Output the (x, y) coordinate of the center of the cell containing the given text.  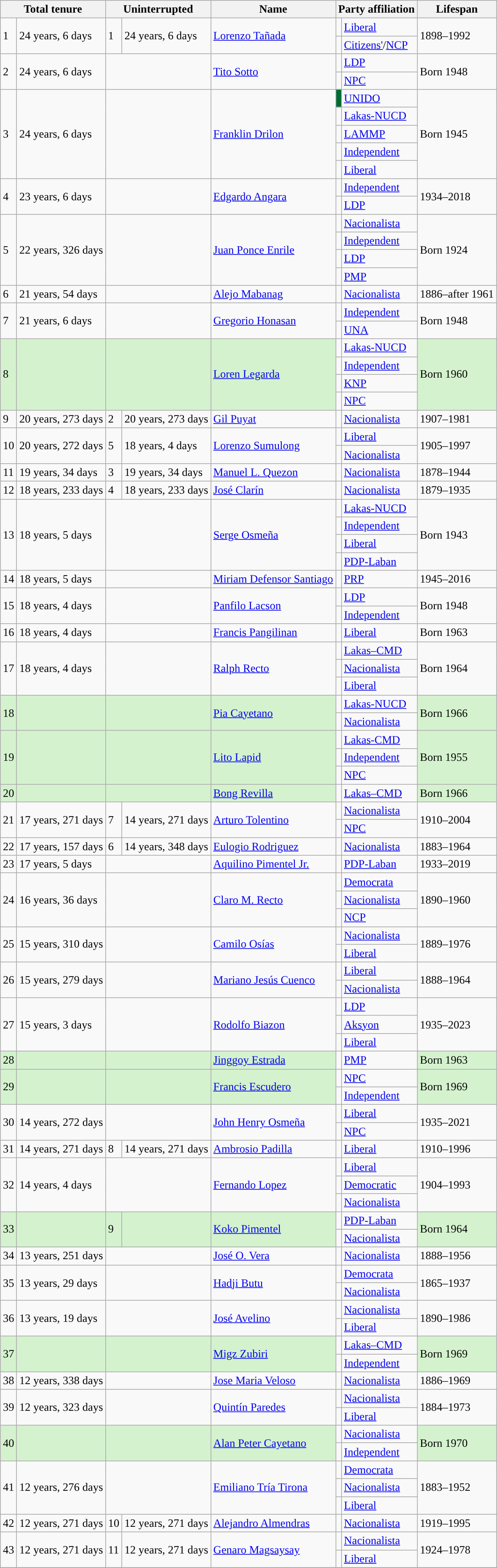
19 (8, 757)
Juan Ponce Enrile (273, 250)
17 years, 5 days (61, 864)
Panfilo Lacson (273, 606)
Lito Lapid (273, 757)
Gregorio Honasan (273, 321)
17 years, 271 days (61, 820)
17 (8, 668)
Name (273, 9)
Manuel L. Quezon (273, 472)
41 (8, 1488)
32 (8, 1185)
13 years, 19 days (61, 1318)
Genaro Magsaysay (273, 1550)
John Henry Osmeña (273, 1123)
1886–1969 (457, 1381)
28 (8, 1060)
Rodolfo Biazon (273, 1024)
16 years, 36 days (61, 900)
1888–1964 (457, 980)
1924–1978 (457, 1550)
1888–1956 (457, 1256)
Mariano Jesús Cuenco (273, 980)
Migz Zubiri (273, 1354)
Party affiliation (376, 9)
Citizens'/NCP (379, 45)
24 (8, 900)
Fernando Lopez (273, 1185)
1886–after 1961 (457, 294)
Gil Puyat (273, 419)
1883–1964 (457, 846)
25 (8, 944)
21 years, 6 days (61, 321)
Born 1924 (457, 250)
Miriam Defensor Santiago (273, 579)
39 (8, 1408)
1865–1937 (457, 1283)
1933–2019 (457, 864)
1945–2016 (457, 579)
42 (8, 1523)
12 years, 276 days (61, 1488)
José Clarín (273, 490)
38 (8, 1381)
Total tenure (53, 9)
20 years, 272 days (61, 445)
12 years, 338 days (61, 1381)
1898–1992 (457, 36)
37 (8, 1354)
1907–1981 (457, 419)
1890–1960 (457, 900)
Born 1960 (457, 374)
Jinggoy Estrada (273, 1060)
Pia Cayetano (273, 713)
Francis Escudero (273, 1087)
Jose Maria Veloso (273, 1381)
Lakas-CMD (379, 739)
27 (8, 1024)
Ambrosio Padilla (273, 1149)
23 (8, 864)
1934–2018 (457, 196)
31 (8, 1149)
13 years, 29 days (61, 1283)
Franklin Drilon (273, 134)
12 (8, 490)
1935–2023 (457, 1024)
13 years, 251 days (61, 1256)
13 (8, 534)
1910–1996 (457, 1149)
Aksyon (379, 1024)
Lorenzo Tañada (273, 36)
Lifespan (457, 9)
1883–1952 (457, 1488)
1889–1976 (457, 944)
Uninterrupted (158, 9)
José Avelino (273, 1318)
Francis Pangilinan (273, 633)
12 years, 323 days (61, 1408)
22 years, 326 days (61, 250)
20 (8, 793)
21 years, 54 days (61, 294)
1884–1973 (457, 1408)
Born 1955 (457, 757)
15 (8, 606)
Alejo Mabanag (273, 294)
Hadji Butu (273, 1283)
43 (8, 1550)
29 (8, 1087)
16 (8, 633)
22 (8, 846)
Claro M. Recto (273, 900)
Koko Pimentel (273, 1229)
15 years, 279 days (61, 980)
Loren Legarda (273, 374)
36 (8, 1318)
Born 1945 (457, 134)
34 (8, 1256)
Alejandro Almendras (273, 1523)
Born 1970 (457, 1443)
Democratic (379, 1185)
Aquilino Pimentel Jr. (273, 864)
Bong Revilla (273, 793)
18 (8, 713)
1879–1935 (457, 490)
Ralph Recto (273, 668)
Quintín Paredes (273, 1408)
1935–2021 (457, 1123)
UNIDO (379, 98)
Lorenzo Sumulong (273, 445)
14 years, 4 days (61, 1185)
21 (8, 820)
35 (8, 1283)
26 (8, 980)
UNA (379, 330)
KNP (379, 383)
23 years, 6 days (61, 196)
Emiliano Tría Tirona (273, 1488)
1910–2004 (457, 820)
15 years, 3 days (61, 1024)
1890–1986 (457, 1318)
Eulogio Rodriguez (273, 846)
14 years, 272 days (61, 1123)
33 (8, 1229)
Born 1943 (457, 534)
José O. Vera (273, 1256)
40 (8, 1443)
LAMMP (379, 134)
PRP (379, 579)
17 years, 157 days (61, 846)
1919–1995 (457, 1523)
NCP (379, 918)
1905–1997 (457, 445)
Serge Osmeña (273, 534)
Tito Sotto (273, 72)
Alan Peter Cayetano (273, 1443)
30 (8, 1123)
Arturo Tolentino (273, 820)
1904–1993 (457, 1185)
Edgardo Angara (273, 196)
1878–1944 (457, 472)
14 years, 348 days (167, 846)
14 (8, 579)
15 years, 310 days (61, 944)
Camilo Osías (273, 944)
